Determine the [X, Y] coordinate at the center of the cell enclosing the given text.  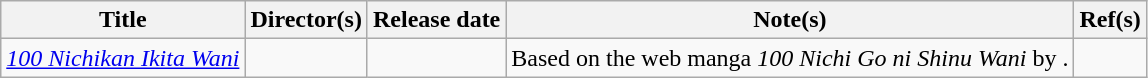
100 Nichikan Ikita Wani [123, 58]
Director(s) [306, 20]
Based on the web manga 100 Nichi Go ni Shinu Wani by . [790, 58]
Note(s) [790, 20]
Ref(s) [1110, 20]
Title [123, 20]
Release date [436, 20]
